Locate the cell with the specified text and output its (X, Y) center coordinate. 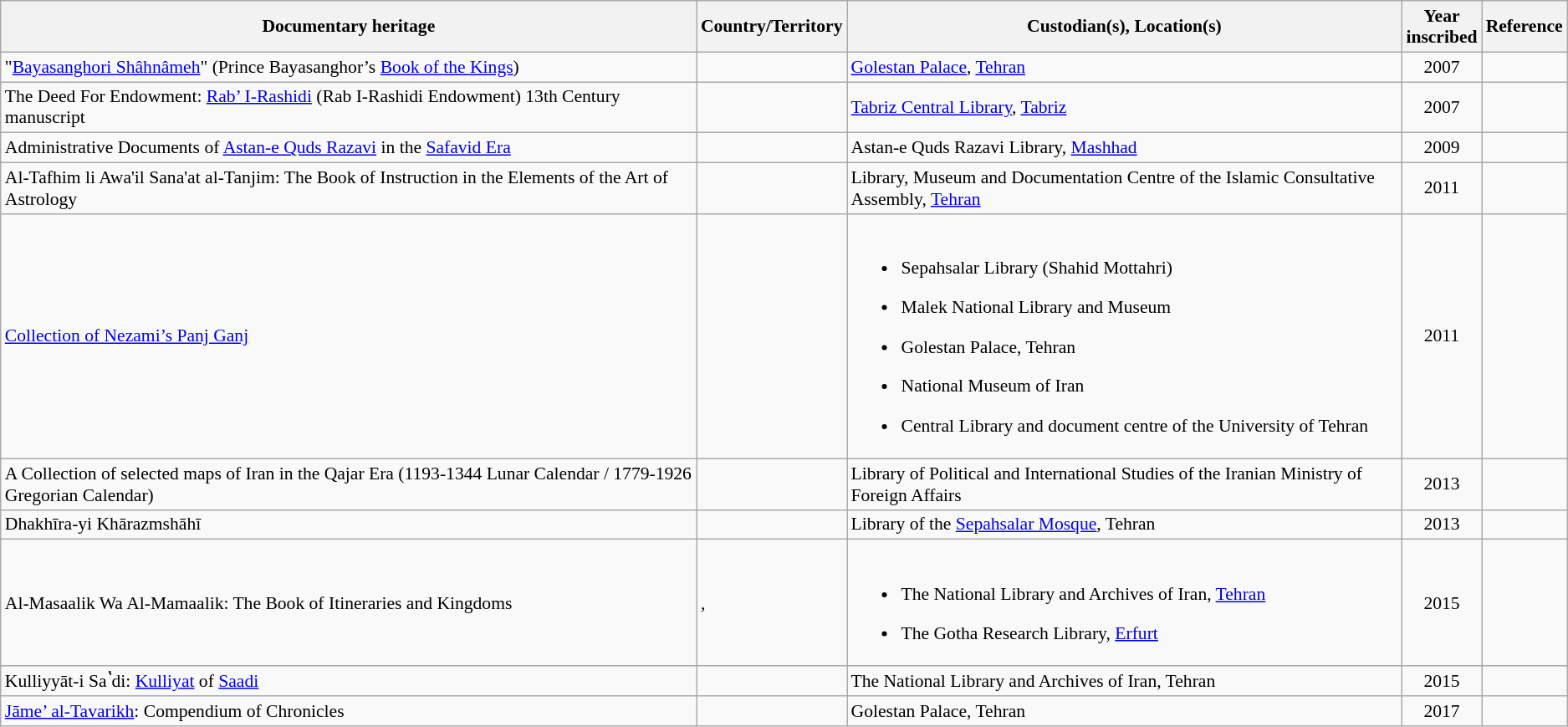
The National Library and Archives of Iran, Tehran (1124, 682)
Custodian(s), Location(s) (1124, 27)
The National Library and Archives of Iran, TehranThe Gotha Research Library, Erfurt (1124, 602)
Al-Masaalik Wa Al-Mamaalik: The Book of Itineraries and Kingdoms (349, 602)
Kulliyyāt-i Saʽdi: Kulliyat of Saadi (349, 682)
2009 (1442, 148)
Jāme’ al-Tavarikh: Compendium of Chronicles (349, 711)
Astan-e Quds Razavi Library, Mashhad (1124, 148)
A Collection of selected maps of Iran in the Qajar Era (1193-1344 Lunar Calendar / 1779-1926 Gregorian Calendar) (349, 484)
Al-Tafhim li Awa'il Sana'at al-Tanjim: The Book of Instruction in the Elements of the Art of Astrology (349, 189)
, (772, 602)
Documentary heritage (349, 27)
Administrative Documents of Astan-e Quds Razavi in the Safavid Era (349, 148)
Country/Territory (772, 27)
Tabriz Central Library, Tabriz (1124, 107)
Library of the Sepahsalar Mosque, Tehran (1124, 525)
2017 (1442, 711)
Reference (1525, 27)
Library, Museum and Documentation Centre of the Islamic Consultative Assembly, Tehran (1124, 189)
Yearinscribed (1442, 27)
Library of Political and International Studies of the Iranian Ministry of Foreign Affairs (1124, 484)
Collection of Nezami’s Panj Ganj (349, 336)
"Bayasanghori Shâhnâmeh" (Prince Bayasanghor’s Book of the Kings) (349, 67)
Dhakhīra-yi Khārazmshāhī (349, 525)
The Deed For Endowment: Rab’ I-Rashidi (Rab I-Rashidi Endowment) 13th Century manuscript (349, 107)
